Determine the [x, y] coordinate at the center of the cell enclosing the given text.  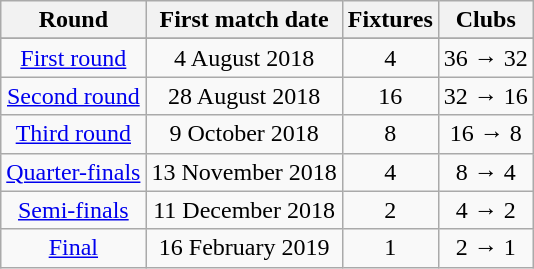
32 → 16 [486, 96]
1 [390, 248]
2 [390, 210]
4 August 2018 [244, 58]
Second round [74, 96]
16 February 2019 [244, 248]
28 August 2018 [244, 96]
2 → 1 [486, 248]
36 → 32 [486, 58]
8 → 4 [486, 172]
Quarter-finals [74, 172]
Fixtures [390, 20]
First match date [244, 20]
Final [74, 248]
Third round [74, 134]
8 [390, 134]
11 December 2018 [244, 210]
16 → 8 [486, 134]
9 October 2018 [244, 134]
Semi-finals [74, 210]
13 November 2018 [244, 172]
Clubs [486, 20]
First round [74, 58]
Round [74, 20]
16 [390, 96]
4 → 2 [486, 210]
